Return [X, Y] of the center of cell containing provided text 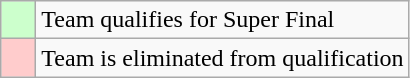
Team qualifies for Super Final [222, 20]
Team is eliminated from qualification [222, 58]
